Return the [x, y] coordinate for the center point of the cell that contains the specified text.  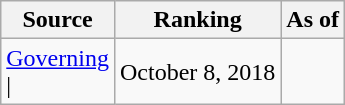
October 8, 2018 [197, 72]
Source [58, 20]
As of [313, 20]
Ranking [197, 20]
Governing| [58, 72]
